Capture the cell that displays the provided text and extract its (x, y) central coordinate. 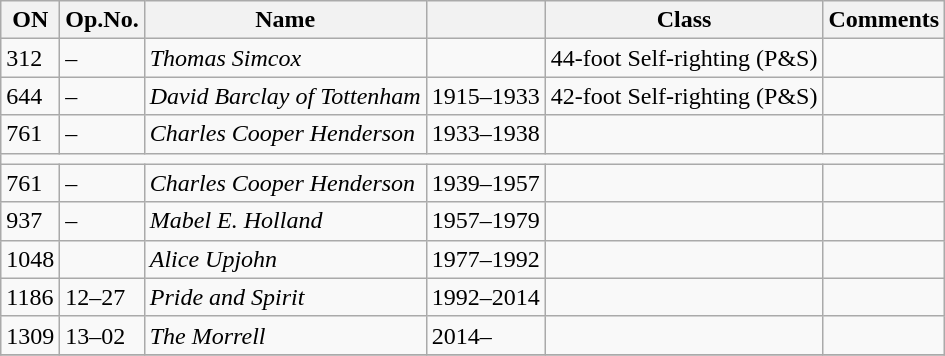
42-foot Self-righting (P&S) (684, 96)
Class (684, 20)
Op.No. (102, 20)
2014– (486, 335)
Pride and Spirit (285, 297)
David Barclay of Tottenham (285, 96)
13–02 (102, 335)
The Morrell (285, 335)
Name (285, 20)
44-foot Self-righting (P&S) (684, 58)
1933–1938 (486, 134)
312 (30, 58)
Comments (884, 20)
1309 (30, 335)
1957–1979 (486, 221)
1977–1992 (486, 259)
1048 (30, 259)
ON (30, 20)
1186 (30, 297)
937 (30, 221)
1939–1957 (486, 183)
1992–2014 (486, 297)
Alice Upjohn (285, 259)
644 (30, 96)
12–27 (102, 297)
Mabel E. Holland (285, 221)
Thomas Simcox (285, 58)
1915–1933 (486, 96)
